Find where the given text appears and provide that cell's center as (X, Y) coordinate. 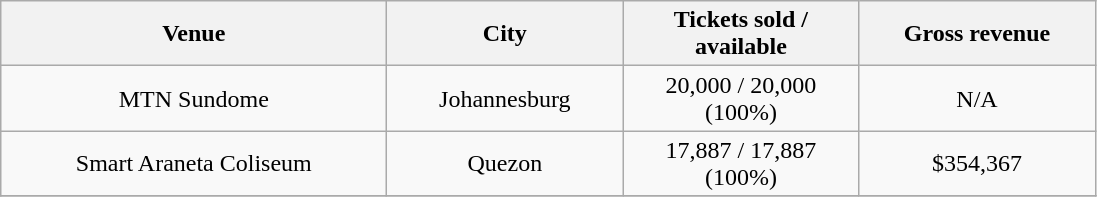
Tickets sold / available (741, 34)
N/A (977, 98)
Gross revenue (977, 34)
17,887 / 17,887 (100%) (741, 164)
MTN Sundome (194, 98)
Smart Araneta Coliseum (194, 164)
20,000 / 20,000 (100%) (741, 98)
$354,367 (977, 164)
Venue (194, 34)
Johannesburg (505, 98)
Quezon (505, 164)
City (505, 34)
